Detect which cell encompasses the target text, then output its [x, y] center coordinate. 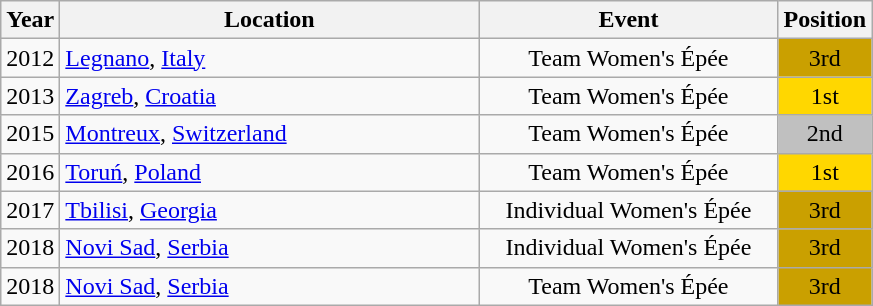
Zagreb, Croatia [270, 96]
2012 [30, 58]
Legnano, Italy [270, 58]
Location [270, 20]
Tbilisi, Georgia [270, 210]
Toruń, Poland [270, 172]
2nd [825, 134]
2013 [30, 96]
2016 [30, 172]
2017 [30, 210]
Year [30, 20]
Event [628, 20]
Montreux, Switzerland [270, 134]
2015 [30, 134]
Position [825, 20]
